Search for the cell housing the specified text and yield its (X, Y) center coordinate. 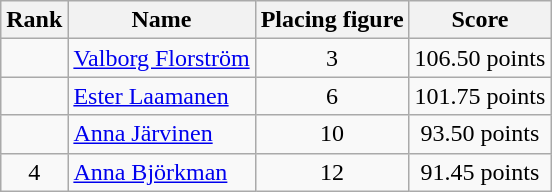
Anna Björkman (162, 172)
10 (332, 134)
Ester Laamanen (162, 96)
4 (34, 172)
Rank (34, 20)
Placing figure (332, 20)
Anna Järvinen (162, 134)
12 (332, 172)
106.50 points (480, 58)
Score (480, 20)
93.50 points (480, 134)
Valborg Florström (162, 58)
91.45 points (480, 172)
3 (332, 58)
101.75 points (480, 96)
6 (332, 96)
Name (162, 20)
